Scan for the cell matching the given text and deliver its [x, y] coordinate at center. 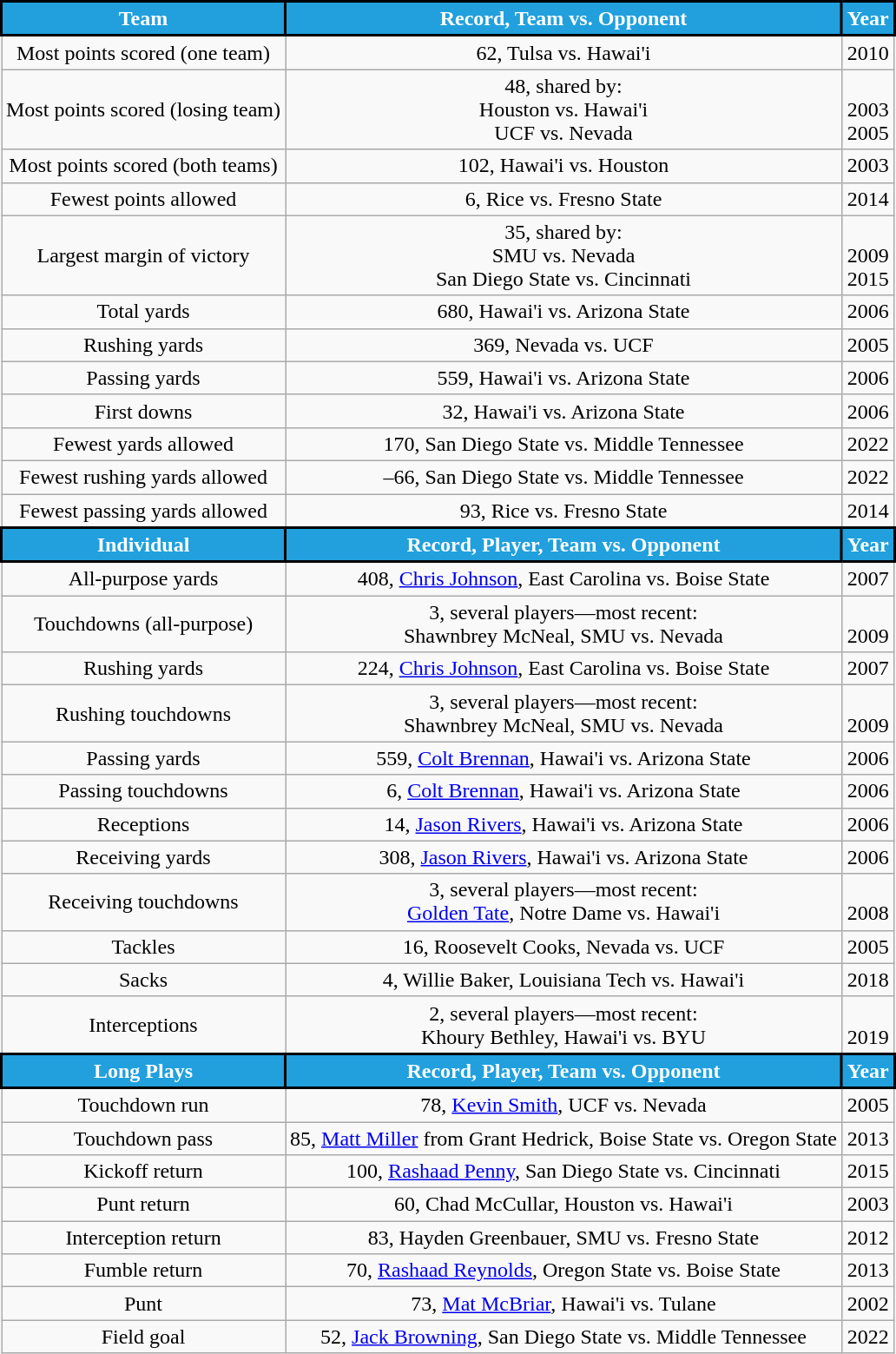
2010 [868, 52]
Interception return [144, 1238]
83, Hayden Greenbauer, SMU vs. Fresno State [564, 1238]
Fumble return [144, 1271]
60, Chad McCullar, Houston vs. Hawai'i [564, 1205]
Rushing touchdowns [144, 714]
4, Willie Baker, Louisiana Tech vs. Hawai'i [564, 980]
2002 [868, 1304]
Largest margin of victory [144, 255]
48, shared by:Houston vs. Hawai'iUCF vs. Nevada [564, 109]
Passing touchdowns [144, 791]
6, Rice vs. Fresno State [564, 199]
20092015 [868, 255]
559, Hawai'i vs. Arizona State [564, 378]
Total yards [144, 312]
Receiving yards [144, 857]
Fewest rushing yards allowed [144, 477]
Punt [144, 1304]
62, Tulsa vs. Hawai'i [564, 52]
Touchdowns (all-purpose) [144, 624]
70, Rashaad Reynolds, Oregon State vs. Boise State [564, 1271]
Long Plays [144, 1071]
16, Roosevelt Cooks, Nevada vs. UCF [564, 947]
Team [144, 19]
73, Mat McBriar, Hawai'i vs. Tulane [564, 1304]
Record, Team vs. Opponent [564, 19]
20032005 [868, 109]
3, several players—most recent:Golden Tate, Notre Dame vs. Hawai'i [564, 902]
35, shared by:SMU vs. NevadaSan Diego State vs. Cincinnati [564, 255]
Punt return [144, 1205]
–66, San Diego State vs. Middle Tennessee [564, 477]
Fewest points allowed [144, 199]
369, Nevada vs. UCF [564, 345]
Tackles [144, 947]
2008 [868, 902]
Touchdown run [144, 1105]
Fewest passing yards allowed [144, 511]
224, Chris Johnson, East Carolina vs. Boise State [564, 669]
78, Kevin Smith, UCF vs. Nevada [564, 1105]
102, Hawai'i vs. Houston [564, 166]
2, several players—most recent:Khoury Bethley, Hawai'i vs. BYU [564, 1025]
Most points scored (one team) [144, 52]
32, Hawai'i vs. Arizona State [564, 411]
2012 [868, 1238]
52, Jack Browning, San Diego State vs. Middle Tennessee [564, 1337]
Sacks [144, 980]
Individual [144, 545]
408, Chris Johnson, East Carolina vs. Boise State [564, 578]
14, Jason Rivers, Hawai'i vs. Arizona State [564, 824]
2015 [868, 1172]
Receptions [144, 824]
2018 [868, 980]
Kickoff return [144, 1172]
Most points scored (losing team) [144, 109]
680, Hawai'i vs. Arizona State [564, 312]
100, Rashaad Penny, San Diego State vs. Cincinnati [564, 1172]
559, Colt Brennan, Hawai'i vs. Arizona State [564, 758]
308, Jason Rivers, Hawai'i vs. Arizona State [564, 857]
6, Colt Brennan, Hawai'i vs. Arizona State [564, 791]
All-purpose yards [144, 578]
Field goal [144, 1337]
2019 [868, 1025]
93, Rice vs. Fresno State [564, 511]
Touchdown pass [144, 1139]
170, San Diego State vs. Middle Tennessee [564, 444]
Most points scored (both teams) [144, 166]
85, Matt Miller from Grant Hedrick, Boise State vs. Oregon State [564, 1139]
First downs [144, 411]
Receiving touchdowns [144, 902]
Interceptions [144, 1025]
Fewest yards allowed [144, 444]
